Identify which cell holds the provided text, then report its [X, Y] central coordinate. 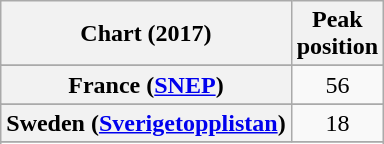
Sweden (Sverigetopplistan) [146, 123]
56 [337, 85]
18 [337, 123]
Peakposition [337, 34]
Chart (2017) [146, 34]
France (SNEP) [146, 85]
